Capture the cell that displays the provided text and extract its [X, Y] central coordinate. 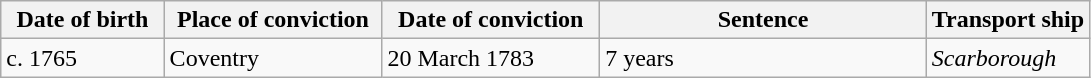
Sentence [764, 20]
7 years [764, 58]
Date of birth [82, 20]
Place of conviction [273, 20]
c. 1765 [82, 58]
20 March 1783 [491, 58]
Transport ship [1008, 20]
Coventry [273, 58]
Scarborough [1008, 58]
Date of conviction [491, 20]
